Return [X, Y] of the center of cell containing provided text 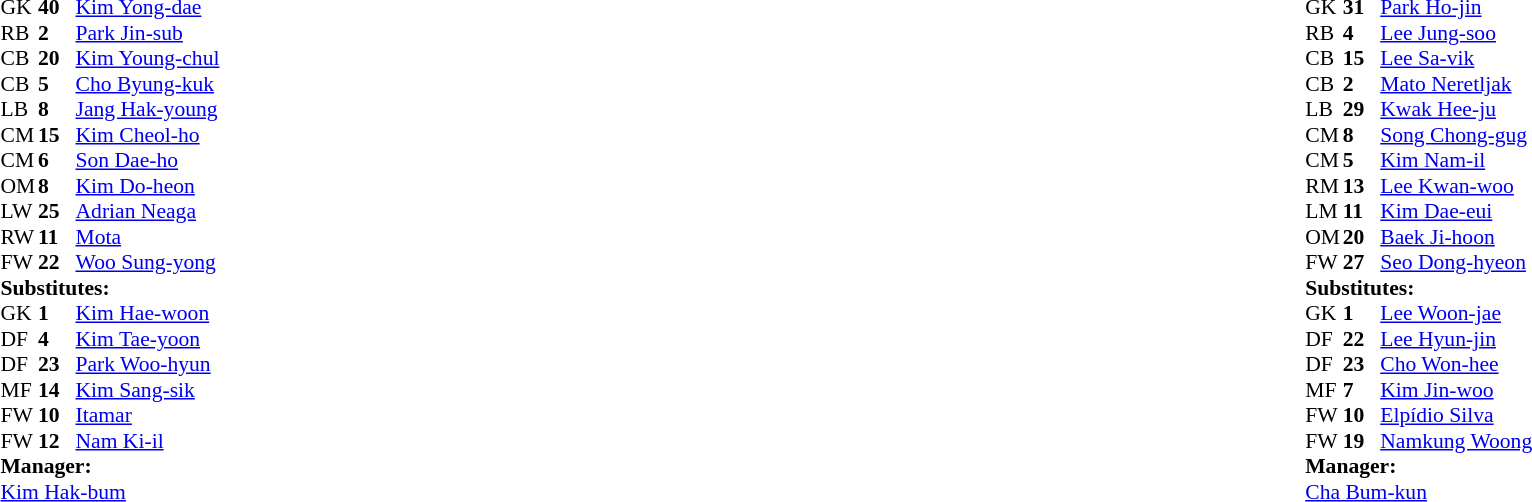
Son Dae-ho [148, 161]
Lee Woon-jae [1456, 313]
Park Woo-hyun [148, 365]
LW [19, 211]
Kim Young-chul [148, 59]
25 [57, 211]
Elpídio Silva [1456, 415]
Itamar [148, 415]
13 [1362, 186]
14 [57, 390]
LM [1324, 211]
Kim Jin-woo [1456, 390]
Kwak Hee-ju [1456, 109]
Kim Do-heon [148, 186]
Cho Won-hee [1456, 365]
Woo Sung-yong [148, 263]
Lee Sa-vik [1456, 59]
RW [19, 237]
Seo Dong-hyeon [1456, 263]
Kim Tae-yoon [148, 339]
Kim Hae-woon [148, 313]
29 [1362, 109]
Adrian Neaga [148, 211]
19 [1362, 441]
27 [1362, 263]
6 [57, 161]
RM [1324, 186]
Song Chong-gug [1456, 135]
Mota [148, 237]
12 [57, 441]
Jang Hak-young [148, 109]
7 [1362, 390]
Baek Ji-hoon [1456, 237]
Kim Nam-il [1456, 161]
Kim Sang-sik [148, 390]
Cho Byung-kuk [148, 84]
Lee Jung-soo [1456, 33]
Kim Cheol-ho [148, 135]
Namkung Woong [1456, 441]
Lee Kwan-woo [1456, 186]
Mato Neretljak [1456, 84]
Nam Ki-il [148, 441]
Park Jin-sub [148, 33]
Lee Hyun-jin [1456, 339]
Kim Dae-eui [1456, 211]
